Output the [x, y] coordinate of the center of the cell containing the given text.  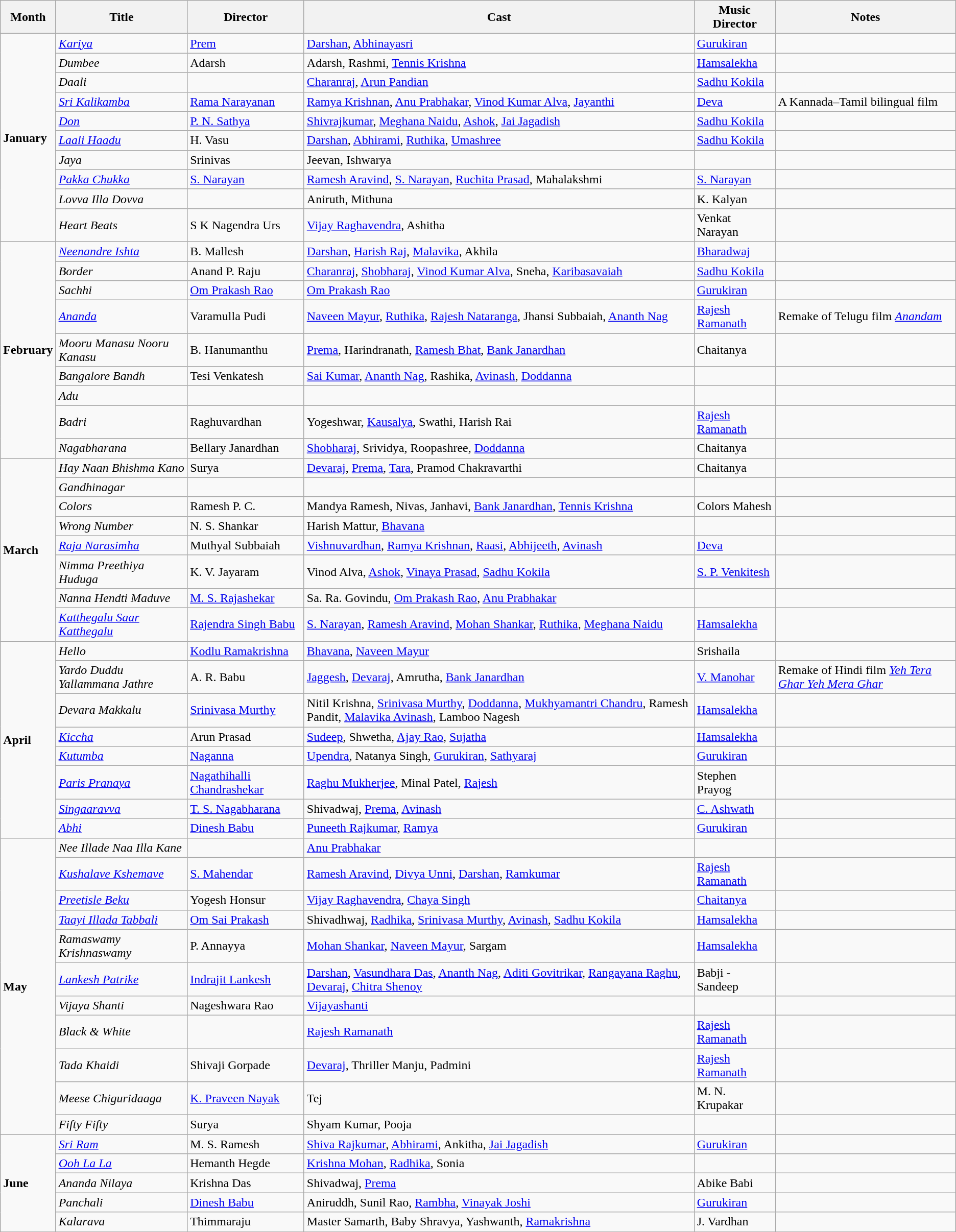
Kalarava [122, 1222]
Raghu Mukherjee, Minal Patel, Rajesh [499, 782]
Sri Ram [122, 1144]
Darshan, Harish Raj, Malavika, Akhila [499, 251]
Nee Illade Naa Illa Kane [122, 848]
Darshan, Abhinayasri [499, 43]
K. Praveen Nayak [246, 1099]
Hello [122, 651]
Ramesh P. C. [246, 506]
Nagathihalli Chandrashekar [246, 782]
Raja Narasimha [122, 545]
Devara Makkalu [122, 711]
Singaaravva [122, 809]
Bhavana, Naveen Mayur [499, 651]
M. N. Krupakar [734, 1099]
Nimma Preethiya Huduga [122, 572]
Pakka Chukka [122, 179]
Vijaya Shanti [122, 1005]
January [28, 138]
Ananda [122, 317]
Kodlu Ramakrishna [246, 651]
Neenandre Ishta [122, 251]
Aniruth, Mithuna [499, 199]
B. Mallesh [246, 251]
Hay Naan Bhishma Kano [122, 468]
Nageshwara Rao [246, 1005]
S. P. Venkitesh [734, 572]
B. Hanumanthu [246, 350]
Upendra, Natanya Singh, Gurukiran, Sathyaraj [499, 756]
Srinivas [246, 160]
Director [246, 17]
May [28, 986]
Naganna [246, 756]
Sai Kumar, Ananth Nag, Rashika, Avinash, Doddanna [499, 376]
P. Annayya [246, 946]
Jeevan, Ishwarya [499, 160]
Sudeep, Shwetha, Ajay Rao, Sujatha [499, 737]
Month [28, 17]
Gandhinagar [122, 487]
Darshan, Vasundhara Das, Ananth Nag, Aditi Govitrikar, Rangayana Raghu, Devaraj, Chitra Shenoy [499, 979]
Sri Kalikamba [122, 102]
Charanraj, Arun Pandian [499, 82]
Lankesh Patrike [122, 979]
Shiva Rajkumar, Abhirami, Ankitha, Jai Jagadish [499, 1144]
Tesi Venkatesh [246, 376]
Ramesh Aravind, Divya Unni, Darshan, Ramkumar [499, 874]
Paris Pranaya [122, 782]
Sa. Ra. Govindu, Om Prakash Rao, Anu Prabhakar [499, 598]
Kariya [122, 43]
Prem [246, 43]
Krishna Mohan, Radhika, Sonia [499, 1164]
Venkat Narayan [734, 225]
Darshan, Abhirami, Ruthika, Umashree [499, 140]
Rama Narayanan [246, 102]
Daali [122, 82]
Aniruddh, Sunil Rao, Rambha, Vinayak Joshi [499, 1202]
Raghuvardhan [246, 422]
Srinivasa Murthy [246, 711]
Mooru Manasu Nooru Kanasu [122, 350]
M. S. Ramesh [246, 1144]
Srishaila [734, 651]
Charanraj, Shobharaj, Vinod Kumar Alva, Sneha, Karibasavaiah [499, 271]
Don [122, 121]
Indrajit Lankesh [246, 979]
P. N. Sathya [246, 121]
Krishna Das [246, 1183]
Abike Babi [734, 1183]
Vijayashanti [499, 1005]
Yogesh Honsur [246, 900]
Anand P. Raju [246, 271]
Sachhi [122, 291]
Babji - Sandeep [734, 979]
Nanna Hendti Maduve [122, 598]
Preetisle Beku [122, 900]
Yardo Duddu Yallammana Jathre [122, 677]
Badri [122, 422]
Black & White [122, 1031]
Ramya Krishnan, Anu Prabhakar, Vinod Kumar Alva, Jayanthi [499, 102]
Music Director [734, 17]
Lovva Illa Dovva [122, 199]
Mohan Shankar, Naveen Mayur, Sargam [499, 946]
Heart Beats [122, 225]
Puneeth Rajkumar, Ramya [499, 828]
Ananda Nilaya [122, 1183]
S. Mahendar [246, 874]
Ramaswamy Krishnaswamy [122, 946]
Adarsh, Rashmi, Tennis Krishna [499, 63]
A Kannada–Tamil bilingual film [865, 102]
Kutumba [122, 756]
Meese Chiguridaaga [122, 1099]
Panchali [122, 1202]
Dumbee [122, 63]
H. Vasu [246, 140]
Shyam Kumar, Pooja [499, 1125]
K. Kalyan [734, 199]
February [28, 350]
Varamulla Pudi [246, 317]
Notes [865, 17]
Vijay Raghavendra, Chaya Singh [499, 900]
A. R. Babu [246, 677]
Abhi [122, 828]
Tada Khaidi [122, 1065]
Jaya [122, 160]
Om Sai Prakash [246, 920]
Fifty Fifty [122, 1125]
N. S. Shankar [246, 526]
Arun Prasad [246, 737]
Vijay Raghavendra, Ashitha [499, 225]
M. S. Rajashekar [246, 598]
Bharadwaj [734, 251]
Devaraj, Prema, Tara, Pramod Chakravarthi [499, 468]
Master Samarth, Baby Shravya, Yashwanth, Ramakrishna [499, 1222]
Shivadhwaj, Radhika, Srinivasa Murthy, Avinash, Sadhu Kokila [499, 920]
Ramesh Aravind, S. Narayan, Ruchita Prasad, Mahalakshmi [499, 179]
S. Narayan, Ramesh Aravind, Mohan Shankar, Ruthika, Meghana Naidu [499, 624]
March [28, 549]
Hemanth Hegde [246, 1164]
Nitil Krishna, Srinivasa Murthy, Doddanna, Mukhyamantri Chandru, Ramesh Pandit, Malavika Avinash, Lamboo Nagesh [499, 711]
Shivadwaj, Prema [499, 1183]
J. Vardhan [734, 1222]
Stephen Prayog [734, 782]
Naveen Mayur, Ruthika, Rajesh Nataranga, Jhansi Subbaiah, Ananth Nag [499, 317]
Wrong Number [122, 526]
V. Manohar [734, 677]
Jaggesh, Devaraj, Amrutha, Bank Janardhan [499, 677]
Bangalore Bandh [122, 376]
Shivrajkumar, Meghana Naidu, Ashok, Jai Jagadish [499, 121]
Tej [499, 1099]
Yogeshwar, Kausalya, Swathi, Harish Rai [499, 422]
Vinod Alva, Ashok, Vinaya Prasad, Sadhu Kokila [499, 572]
Thimmaraju [246, 1222]
Border [122, 271]
Shobharaj, Srividya, Roopashree, Doddanna [499, 448]
April [28, 740]
Kushalave Kshemave [122, 874]
Laali Haadu [122, 140]
Ooh La La [122, 1164]
S K Nagendra Urs [246, 225]
Devaraj, Thriller Manju, Padmini [499, 1065]
Adarsh [246, 63]
June [28, 1183]
Nagabharana [122, 448]
Mandya Ramesh, Nivas, Janhavi, Bank Janardhan, Tennis Krishna [499, 506]
Kiccha [122, 737]
C. Ashwath [734, 809]
Shivadwaj, Prema, Avinash [499, 809]
Bellary Janardhan [246, 448]
Remake of Hindi film Yeh Tera Ghar Yeh Mera Ghar [865, 677]
Harish Mattur, Bhavana [499, 526]
Shivaji Gorpade [246, 1065]
Vishnuvardhan, Ramya Krishnan, Raasi, Abhijeeth, Avinash [499, 545]
Cast [499, 17]
Muthyal Subbaiah [246, 545]
Taayi Illada Tabbali [122, 920]
Colors Mahesh [734, 506]
Adu [122, 396]
Rajendra Singh Babu [246, 624]
Title [122, 17]
Katthegalu Saar Katthegalu [122, 624]
Prema, Harindranath, Ramesh Bhat, Bank Janardhan [499, 350]
Colors [122, 506]
T. S. Nagabharana [246, 809]
K. V. Jayaram [246, 572]
Anu Prabhakar [499, 848]
Remake of Telugu film Anandam [865, 317]
